Capture the cell that displays the provided text and extract its [X, Y] central coordinate. 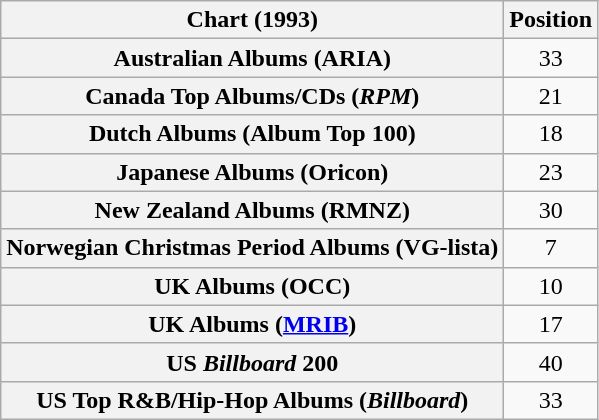
Chart (1993) [252, 20]
Norwegian Christmas Period Albums (VG-lista) [252, 248]
7 [551, 248]
New Zealand Albums (RMNZ) [252, 210]
UK Albums (MRIB) [252, 324]
10 [551, 286]
Australian Albums (ARIA) [252, 58]
Position [551, 20]
40 [551, 362]
23 [551, 172]
US Top R&B/Hip-Hop Albums (Billboard) [252, 400]
30 [551, 210]
21 [551, 96]
US Billboard 200 [252, 362]
18 [551, 134]
Dutch Albums (Album Top 100) [252, 134]
Japanese Albums (Oricon) [252, 172]
Canada Top Albums/CDs (RPM) [252, 96]
17 [551, 324]
UK Albums (OCC) [252, 286]
